Detect which cell encompasses the target text, then output its [X, Y] center coordinate. 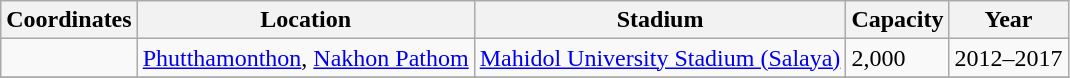
Capacity [898, 20]
2012–2017 [1008, 58]
Mahidol University Stadium (Salaya) [660, 58]
Coordinates [69, 20]
Phutthamonthon, Nakhon Pathom [306, 58]
Location [306, 20]
2,000 [898, 58]
Year [1008, 20]
Stadium [660, 20]
